Provide the [X, Y] coordinate of the cell's center where the given text is located.  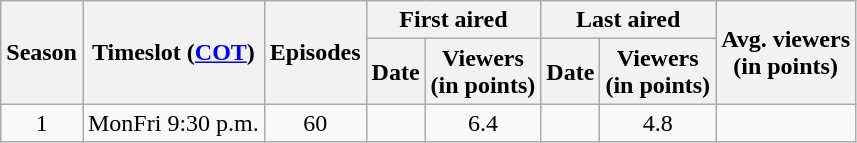
MonFri 9:30 p.m. [173, 123]
1 [42, 123]
Last aired [628, 20]
Season [42, 52]
60 [315, 123]
Timeslot (COT) [173, 52]
Episodes [315, 52]
Avg. viewers(in points) [786, 52]
6.4 [483, 123]
4.8 [658, 123]
First aired [454, 20]
